Locate the cell with the specified text and output its [x, y] center coordinate. 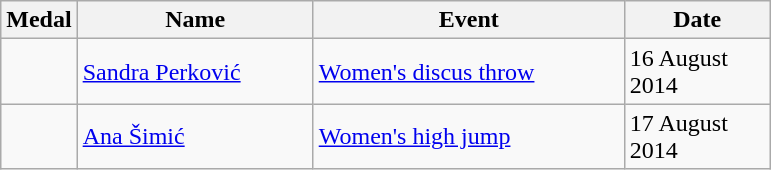
17 August 2014 [697, 136]
Women's discus throw [468, 72]
Women's high jump [468, 136]
Medal [39, 20]
16 August 2014 [697, 72]
Event [468, 20]
Name [195, 20]
Date [697, 20]
Sandra Perković [195, 72]
Ana Šimić [195, 136]
